Provide the (X, Y) coordinate of the cell's center where the given text is located.  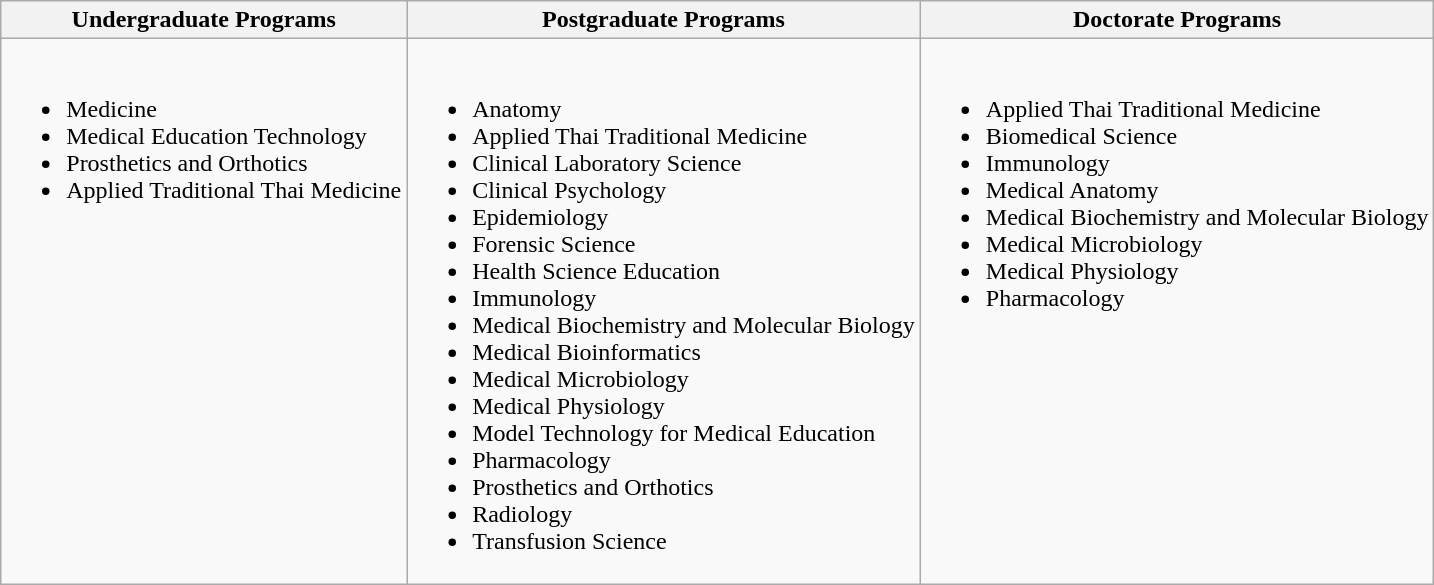
Doctorate Programs (1177, 20)
Postgraduate Programs (664, 20)
MedicineMedical Education TechnologyProsthetics and OrthoticsApplied Traditional Thai Medicine (204, 312)
Undergraduate Programs (204, 20)
